Find where the given text appears and provide that cell's center as [X, Y] coordinate. 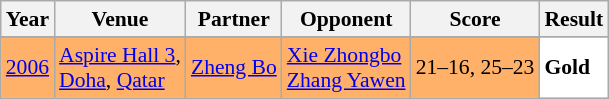
Aspire Hall 3,Doha, Qatar [120, 68]
Venue [120, 19]
Year [28, 19]
Gold [574, 68]
Partner [234, 19]
Xie Zhongbo Zhang Yawen [346, 68]
Opponent [346, 19]
Zheng Bo [234, 68]
Result [574, 19]
21–16, 25–23 [476, 68]
2006 [28, 68]
Score [476, 19]
